Pinpoint the cell where the given text exists, returning its [x, y] midpoint coordinate. 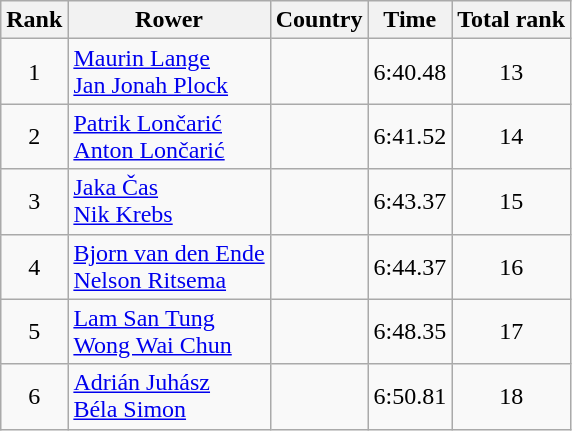
6:43.37 [410, 202]
5 [34, 332]
Total rank [512, 20]
Time [410, 20]
6:40.48 [410, 72]
6:48.35 [410, 332]
16 [512, 266]
13 [512, 72]
6:44.37 [410, 266]
6:41.52 [410, 136]
Maurin LangeJan Jonah Plock [169, 72]
6 [34, 396]
1 [34, 72]
Lam San TungWong Wai Chun [169, 332]
2 [34, 136]
Bjorn van den EndeNelson Ritsema [169, 266]
18 [512, 396]
15 [512, 202]
Rank [34, 20]
3 [34, 202]
6:50.81 [410, 396]
17 [512, 332]
4 [34, 266]
14 [512, 136]
Adrián JuhászBéla Simon [169, 396]
Rower [169, 20]
Jaka ČasNik Krebs [169, 202]
Country [319, 20]
Patrik LončarićAnton Lončarić [169, 136]
